Extract the [X, Y] coordinate from the center of the cell holding the provided text.  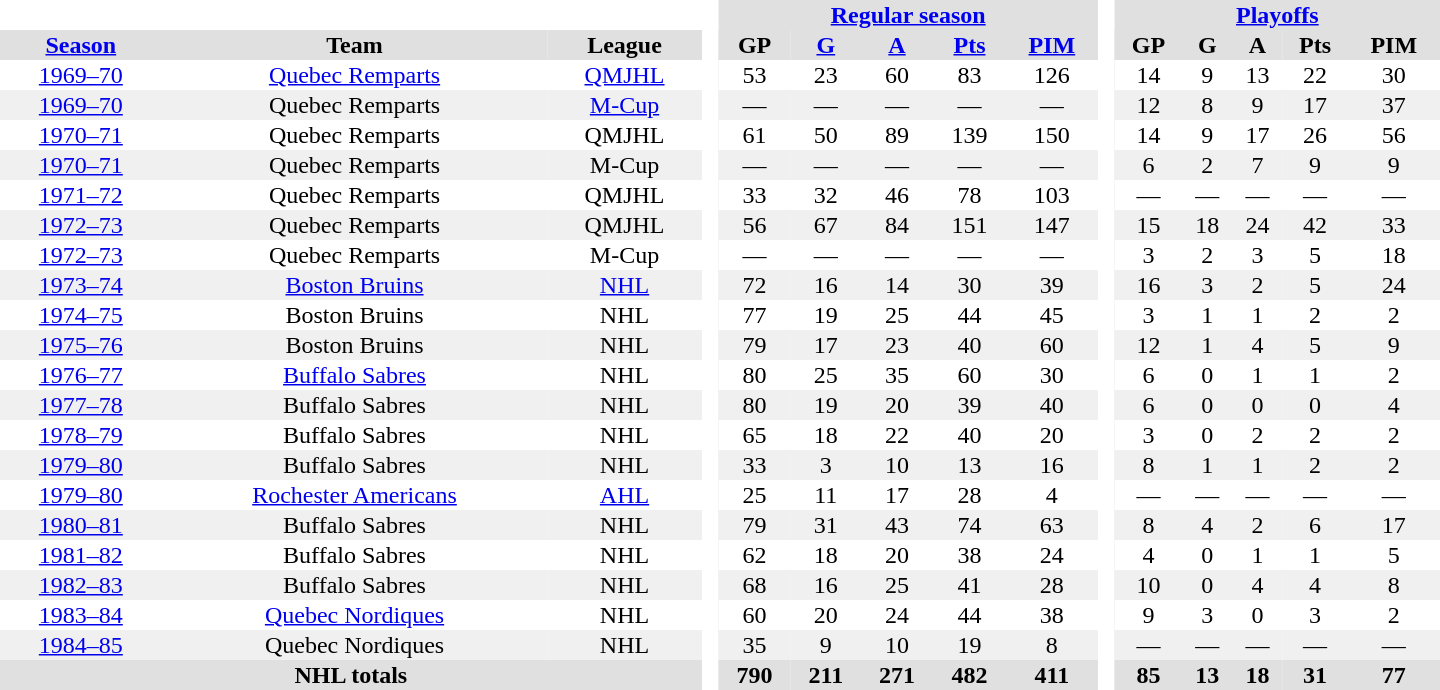
1974–75 [81, 315]
65 [754, 435]
Regular season [908, 15]
Rochester Americans [355, 495]
15 [1149, 225]
85 [1149, 675]
1983–84 [81, 615]
53 [754, 75]
1977–78 [81, 405]
37 [1394, 105]
1978–79 [81, 435]
72 [754, 285]
1982–83 [81, 585]
32 [826, 195]
Playoffs [1278, 15]
74 [969, 525]
89 [897, 135]
1980–81 [81, 525]
103 [1052, 195]
83 [969, 75]
147 [1052, 225]
211 [826, 675]
63 [1052, 525]
62 [754, 555]
43 [897, 525]
151 [969, 225]
45 [1052, 315]
42 [1314, 225]
1975–76 [81, 345]
Season [81, 45]
Team [355, 45]
1973–74 [81, 285]
68 [754, 585]
126 [1052, 75]
50 [826, 135]
61 [754, 135]
271 [897, 675]
11 [826, 495]
1971–72 [81, 195]
1981–82 [81, 555]
139 [969, 135]
790 [754, 675]
NHL totals [351, 675]
150 [1052, 135]
411 [1052, 675]
67 [826, 225]
AHL [624, 495]
1976–77 [81, 375]
7 [1257, 165]
League [624, 45]
26 [1314, 135]
41 [969, 585]
482 [969, 675]
78 [969, 195]
84 [897, 225]
46 [897, 195]
1984–85 [81, 645]
